Find where the given text appears and provide that cell's center as [x, y] coordinate. 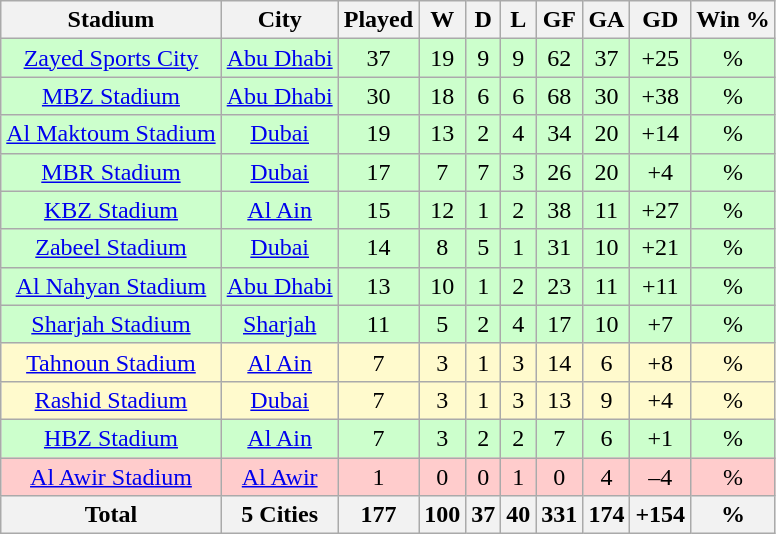
Zayed Sports City [111, 58]
+25 [660, 58]
331 [560, 515]
+21 [660, 248]
177 [378, 515]
Played [378, 20]
KBZ Stadium [111, 210]
Tahnoun Stadium [111, 362]
12 [442, 210]
Sharjah [280, 324]
HBZ Stadium [111, 438]
+1 [660, 438]
GF [560, 20]
+7 [660, 324]
5 Cities [280, 515]
Al Awir [280, 477]
D [484, 20]
Total [111, 515]
8 [442, 248]
26 [560, 172]
100 [442, 515]
City [280, 20]
Stadium [111, 20]
+38 [660, 96]
Win % [734, 20]
MBR Stadium [111, 172]
62 [560, 58]
174 [606, 515]
15 [378, 210]
MBZ Stadium [111, 96]
L [518, 20]
GD [660, 20]
GA [606, 20]
Al Awir Stadium [111, 477]
18 [442, 96]
Rashid Stadium [111, 400]
Al Nahyan Stadium [111, 286]
+8 [660, 362]
68 [560, 96]
38 [560, 210]
Zabeel Stadium [111, 248]
+27 [660, 210]
+11 [660, 286]
W [442, 20]
23 [560, 286]
40 [518, 515]
+14 [660, 134]
–4 [660, 477]
+154 [660, 515]
Al Maktoum Stadium [111, 134]
34 [560, 134]
31 [560, 248]
Sharjah Stadium [111, 324]
